Locate the cell with the specified text and output its (x, y) center coordinate. 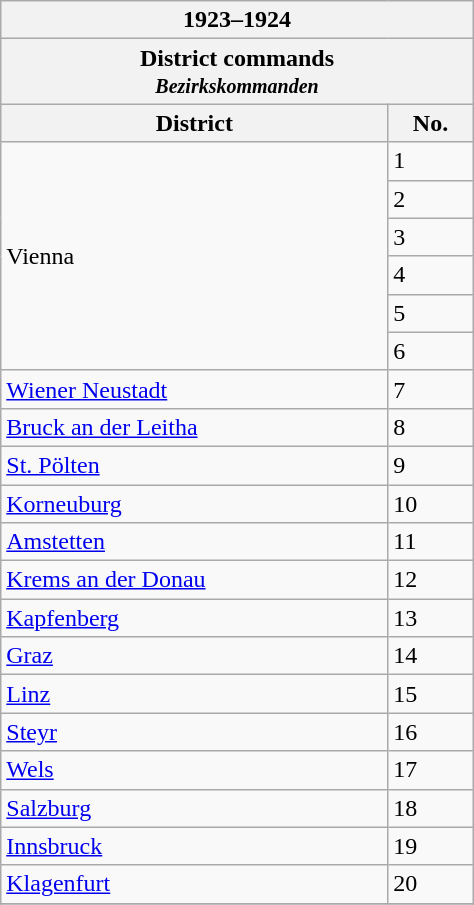
Linz (194, 694)
19 (430, 846)
4 (430, 275)
12 (430, 580)
Salzburg (194, 808)
16 (430, 732)
District (194, 123)
Klagenfurt (194, 884)
Wels (194, 770)
10 (430, 503)
Steyr (194, 732)
9 (430, 465)
No. (430, 123)
Innsbruck (194, 846)
St. Pölten (194, 465)
District commandsBezirkskommanden (237, 72)
Wiener Neustadt (194, 389)
1 (430, 161)
6 (430, 351)
Vienna (194, 256)
Bruck an der Leitha (194, 427)
3 (430, 237)
18 (430, 808)
20 (430, 884)
14 (430, 656)
1923–1924 (237, 20)
Korneuburg (194, 503)
Graz (194, 656)
11 (430, 542)
17 (430, 770)
5 (430, 313)
Amstetten (194, 542)
15 (430, 694)
13 (430, 618)
7 (430, 389)
Krems an der Donau (194, 580)
Kapfenberg (194, 618)
8 (430, 427)
2 (430, 199)
